Identify which cell holds the provided text, then report its (x, y) central coordinate. 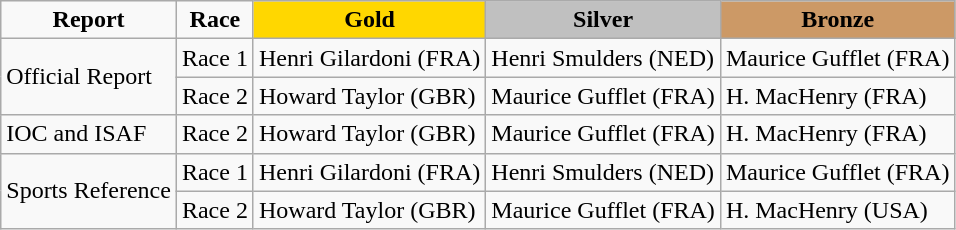
Report (89, 20)
Official Report (89, 77)
Race (214, 20)
Sports Reference (89, 191)
Silver (604, 20)
IOC and ISAF (89, 134)
Gold (369, 20)
H. MacHenry (USA) (838, 210)
Bronze (838, 20)
